Provide the [x, y] coordinate of the cell's center where the given text is located.  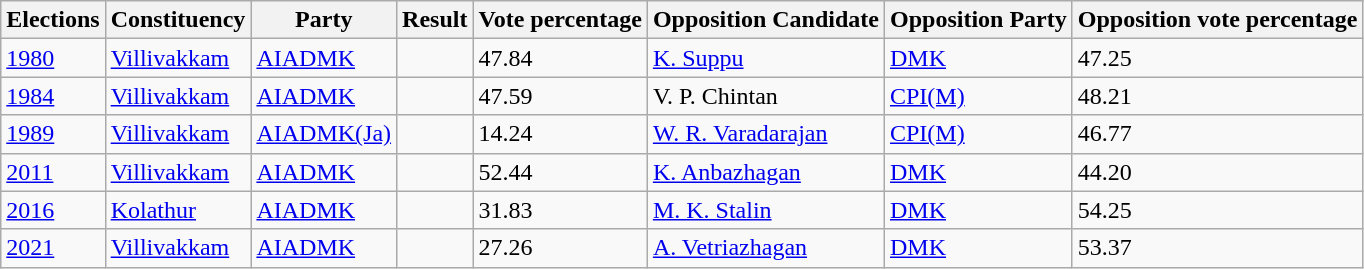
K. Suppu [766, 58]
46.77 [1218, 134]
1989 [53, 134]
44.20 [1218, 172]
Elections [53, 20]
K. Anbazhagan [766, 172]
V. P. Chintan [766, 96]
Opposition Candidate [766, 20]
Constituency [178, 20]
M. K. Stalin [766, 210]
54.25 [1218, 210]
1980 [53, 58]
Vote percentage [560, 20]
47.25 [1218, 58]
W. R. Varadarajan [766, 134]
47.59 [560, 96]
2011 [53, 172]
47.84 [560, 58]
Opposition vote percentage [1218, 20]
52.44 [560, 172]
A. Vetriazhagan [766, 248]
2021 [53, 248]
Result [435, 20]
Kolathur [178, 210]
31.83 [560, 210]
14.24 [560, 134]
AIADMK(Ja) [324, 134]
48.21 [1218, 96]
27.26 [560, 248]
1984 [53, 96]
Party [324, 20]
2016 [53, 210]
53.37 [1218, 248]
Opposition Party [978, 20]
